Capture the cell that displays the provided text and extract its [X, Y] central coordinate. 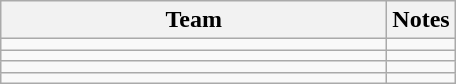
Team [194, 20]
Notes [421, 20]
